Return (x, y) of the center of cell containing provided text 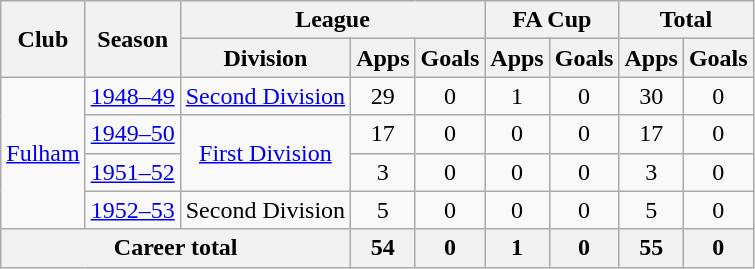
Division (265, 58)
Total (686, 20)
FA Cup (552, 20)
29 (383, 96)
1948–49 (132, 96)
Season (132, 39)
55 (651, 248)
1952–53 (132, 210)
First Division (265, 153)
League (332, 20)
1949–50 (132, 134)
Fulham (43, 153)
54 (383, 248)
Career total (176, 248)
Club (43, 39)
30 (651, 96)
1951–52 (132, 172)
